Return (X, Y) of the center of cell containing provided text 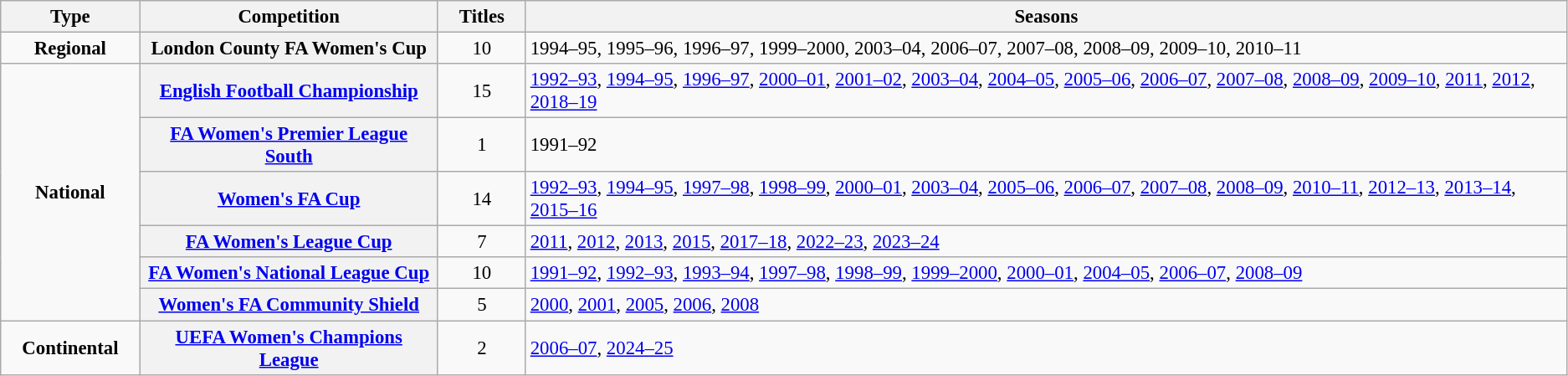
FA Women's Premier League South (289, 146)
2011, 2012, 2013, 2015, 2017–18, 2022–23, 2023–24 (1046, 242)
London County FA Women's Cup (289, 49)
15 (482, 90)
1992–93, 1994–95, 1997–98, 1998–99, 2000–01, 2003–04, 2005–06, 2006–07, 2007–08, 2008–09, 2010–11, 2012–13, 2013–14, 2015–16 (1046, 199)
Continental (70, 348)
Competition (289, 17)
FA Women's National League Cup (289, 274)
1992–93, 1994–95, 1996–97, 2000–01, 2001–02, 2003–04, 2004–05, 2005–06, 2006–07, 2007–08, 2008–09, 2009–10, 2011, 2012, 2018–19 (1046, 90)
2000, 2001, 2005, 2006, 2008 (1046, 305)
UEFA Women's Champions League (289, 348)
Seasons (1046, 17)
7 (482, 242)
FA Women's League Cup (289, 242)
1991–92, 1992–93, 1993–94, 1997–98, 1998–99, 1999–2000, 2000–01, 2004–05, 2006–07, 2008–09 (1046, 274)
Regional (70, 49)
English Football Championship (289, 90)
Women's FA Community Shield (289, 305)
2006–07, 2024–25 (1046, 348)
Women's FA Cup (289, 199)
Titles (482, 17)
2 (482, 348)
5 (482, 305)
Type (70, 17)
1 (482, 146)
1994–95, 1995–96, 1996–97, 1999–2000, 2003–04, 2006–07, 2007–08, 2008–09, 2009–10, 2010–11 (1046, 49)
1991–92 (1046, 146)
National (70, 193)
14 (482, 199)
